Return the [x, y] coordinate for the center point of the cell that contains the specified text.  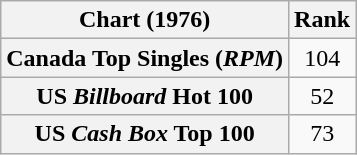
Chart (1976) [145, 20]
US Cash Box Top 100 [145, 134]
Canada Top Singles (RPM) [145, 58]
73 [322, 134]
US Billboard Hot 100 [145, 96]
104 [322, 58]
Rank [322, 20]
52 [322, 96]
